Capture the cell that displays the provided text and extract its (x, y) central coordinate. 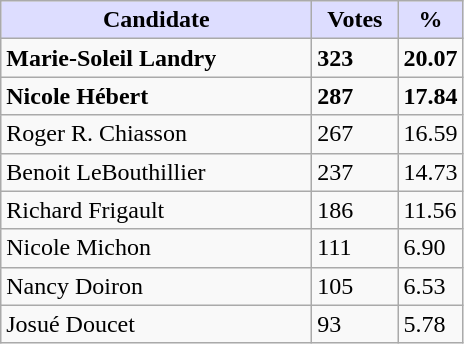
93 (355, 324)
111 (355, 248)
5.78 (430, 324)
Benoit LeBouthillier (156, 172)
Nancy Doiron (156, 286)
6.53 (430, 286)
267 (355, 134)
105 (355, 286)
237 (355, 172)
17.84 (430, 96)
14.73 (430, 172)
Nicole Hébert (156, 96)
186 (355, 210)
Marie-Soleil Landry (156, 58)
Richard Frigault (156, 210)
287 (355, 96)
Candidate (156, 20)
16.59 (430, 134)
Votes (355, 20)
20.07 (430, 58)
11.56 (430, 210)
Nicole Michon (156, 248)
% (430, 20)
Josué Doucet (156, 324)
6.90 (430, 248)
323 (355, 58)
Roger R. Chiasson (156, 134)
